Determine the (X, Y) coordinate at the center of the cell enclosing the given text.  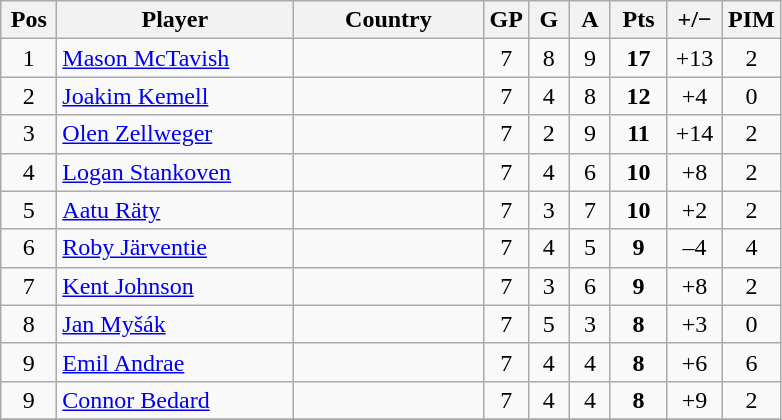
+3 (695, 324)
+13 (695, 58)
Mason McTavish (175, 58)
Country (388, 20)
Olen Zellweger (175, 134)
Jan Myšák (175, 324)
+6 (695, 362)
Pts (638, 20)
Joakim Kemell (175, 96)
Roby Järventie (175, 248)
+2 (695, 210)
–4 (695, 248)
Emil Andrae (175, 362)
PIM (752, 20)
A (590, 20)
Kent Johnson (175, 286)
Aatu Räty (175, 210)
+9 (695, 400)
Logan Stankoven (175, 172)
G (548, 20)
GP (506, 20)
+/− (695, 20)
Player (175, 20)
Connor Bedard (175, 400)
+4 (695, 96)
12 (638, 96)
11 (638, 134)
17 (638, 58)
Pos (29, 20)
+14 (695, 134)
1 (29, 58)
